Locate the cell with the specified text and output its [X, Y] center coordinate. 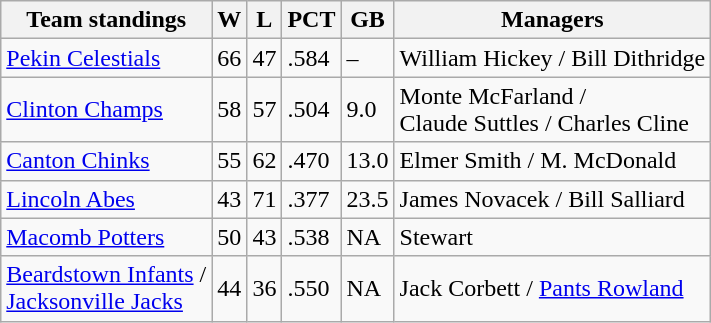
Team standings [106, 20]
55 [230, 161]
.584 [312, 58]
Jack Corbett / Pants Rowland [552, 288]
.470 [312, 161]
Pekin Celestials [106, 58]
James Novacek / Bill Salliard [552, 199]
.538 [312, 237]
William Hickey / Bill Dithridge [552, 58]
W [230, 20]
57 [264, 110]
PCT [312, 20]
23.5 [368, 199]
58 [230, 110]
– [368, 58]
Lincoln Abes [106, 199]
Monte McFarland / Claude Suttles / Charles Cline [552, 110]
Stewart [552, 237]
L [264, 20]
71 [264, 199]
.504 [312, 110]
44 [230, 288]
Canton Chinks [106, 161]
Managers [552, 20]
13.0 [368, 161]
Elmer Smith / M. McDonald [552, 161]
50 [230, 237]
66 [230, 58]
.550 [312, 288]
.377 [312, 199]
36 [264, 288]
62 [264, 161]
Macomb Potters [106, 237]
9.0 [368, 110]
47 [264, 58]
Clinton Champs [106, 110]
Beardstown Infants /Jacksonville Jacks [106, 288]
GB [368, 20]
